From the cell containing the given text, extract its center point as [X, Y] coordinate. 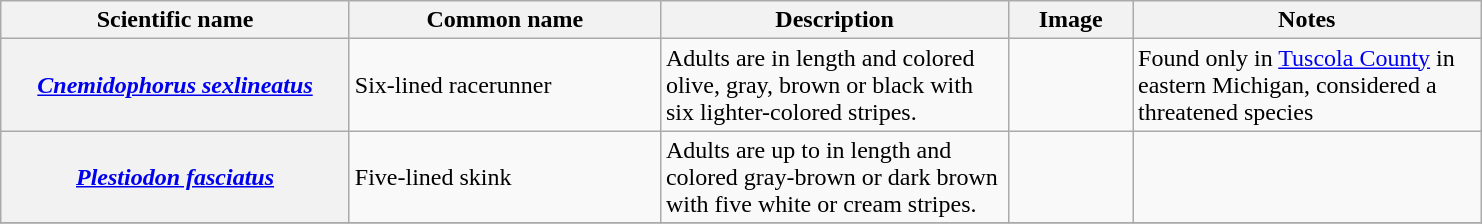
Five-lined skink [504, 177]
Adults are in length and colored olive, gray, brown or black with six lighter-colored stripes. [834, 85]
Image [1071, 20]
Common name [504, 20]
Plestiodon fasciatus [176, 177]
Adults are up to in length and colored gray-brown or dark brown with five white or cream stripes. [834, 177]
Cnemidophorus sexlineatus [176, 85]
Six-lined racerunner [504, 85]
Found only in Tuscola County in eastern Michigan, considered a threatened species [1306, 85]
Notes [1306, 20]
Description [834, 20]
Scientific name [176, 20]
